Detect which cell encompasses the target text, then output its [X, Y] center coordinate. 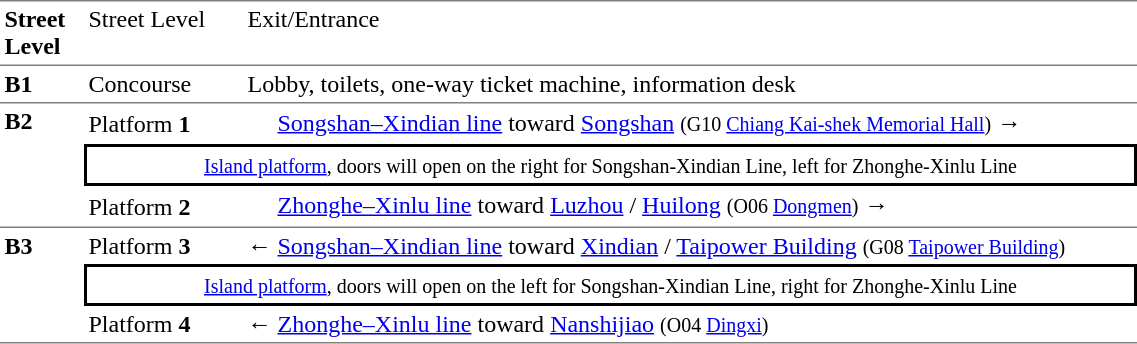
Songshan–Xindian line toward Songshan (G10 Chiang Kai-shek Memorial Hall) → [690, 124]
← Zhonghe–Xinlu line toward Nanshijiao (O04 Dingxi) [690, 325]
Platform 3 [164, 246]
Concourse [164, 85]
Island platform, doors will open on the right for Songshan-Xindian Line, left for Zhonghe-Xinlu Line [610, 165]
Platform 4 [164, 325]
Lobby, toilets, one-way ticket machine, information desk [690, 85]
B3 [42, 286]
Exit/Entrance [690, 33]
Island platform, doors will open on the left for Songshan-Xindian Line, right for Zhonghe-Xinlu Line [610, 285]
Platform 2 [164, 207]
B2 [42, 166]
Zhonghe–Xinlu line toward Luzhou / Huilong (O06 Dongmen) → [690, 207]
B1 [42, 85]
← Songshan–Xindian line toward Xindian / Taipower Building (G08 Taipower Building) [690, 246]
Platform 1 [164, 124]
